Locate the cell with the specified text and output its [X, Y] center coordinate. 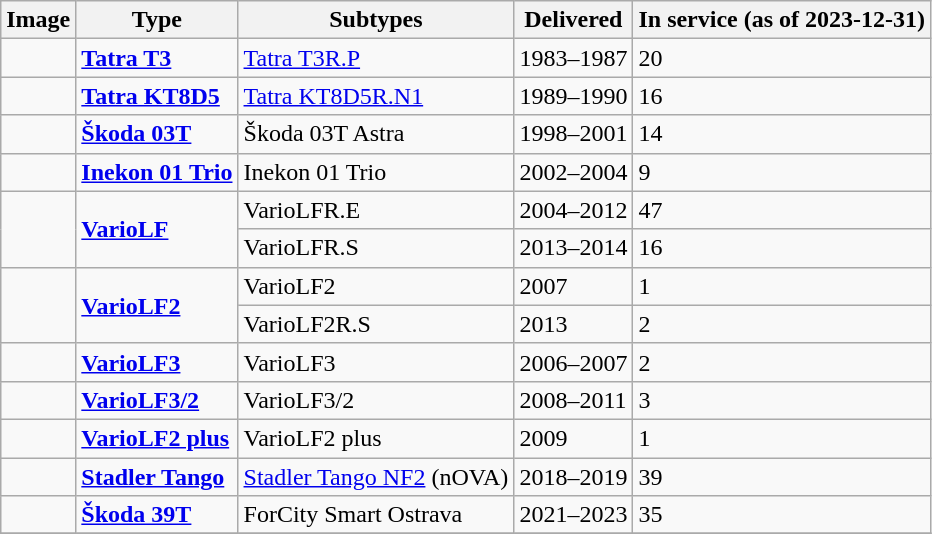
Subtypes [376, 20]
Type [157, 20]
2004–2012 [574, 210]
39 [782, 477]
Škoda 03T Astra [376, 134]
2007 [574, 286]
9 [782, 172]
2006–2007 [574, 362]
2013–2014 [574, 248]
1998–2001 [574, 134]
1989–1990 [574, 96]
Stadler Tango NF2 (nOVA) [376, 477]
Škoda 39T [157, 515]
2021–2023 [574, 515]
Delivered [574, 20]
1983–1987 [574, 58]
2008–2011 [574, 400]
2013 [574, 324]
ForCity Smart Ostrava [376, 515]
Škoda 03T [157, 134]
VarioLF2R.S [376, 324]
Tatra KT8D5R.N1 [376, 96]
Tatra KT8D5 [157, 96]
VarioLF [157, 229]
VarioLFR.S [376, 248]
3 [782, 400]
Image [38, 20]
2002–2004 [574, 172]
2018–2019 [574, 477]
In service (as of 2023-12-31) [782, 20]
VarioLFR.E [376, 210]
Stadler Tango [157, 477]
Tatra T3 [157, 58]
14 [782, 134]
35 [782, 515]
20 [782, 58]
Tatra T3R.P [376, 58]
47 [782, 210]
2009 [574, 438]
